Find where the given text appears and provide that cell's center as [X, Y] coordinate. 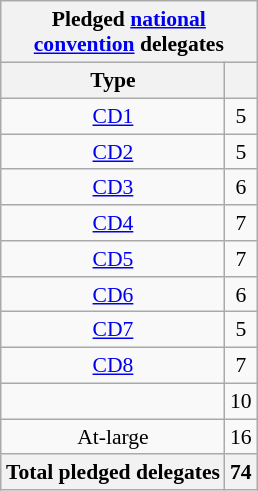
Total pledged delegates [113, 472]
CD7 [113, 330]
CD4 [113, 223]
Type [113, 80]
CD3 [113, 187]
CD6 [113, 294]
CD8 [113, 365]
CD2 [113, 152]
74 [241, 472]
16 [241, 437]
CD5 [113, 259]
CD1 [113, 116]
At-large [113, 437]
Pledged nationalconvention delegates [129, 32]
10 [241, 401]
